Scan for the cell matching the given text and deliver its [x, y] coordinate at center. 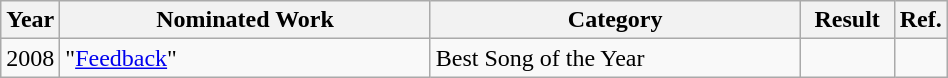
Ref. [920, 20]
Result [847, 20]
Category [615, 20]
Best Song of the Year [615, 58]
Nominated Work [245, 20]
"Feedback" [245, 58]
2008 [30, 58]
Year [30, 20]
